Determine the [X, Y] coordinate at the center of the cell enclosing the given text.  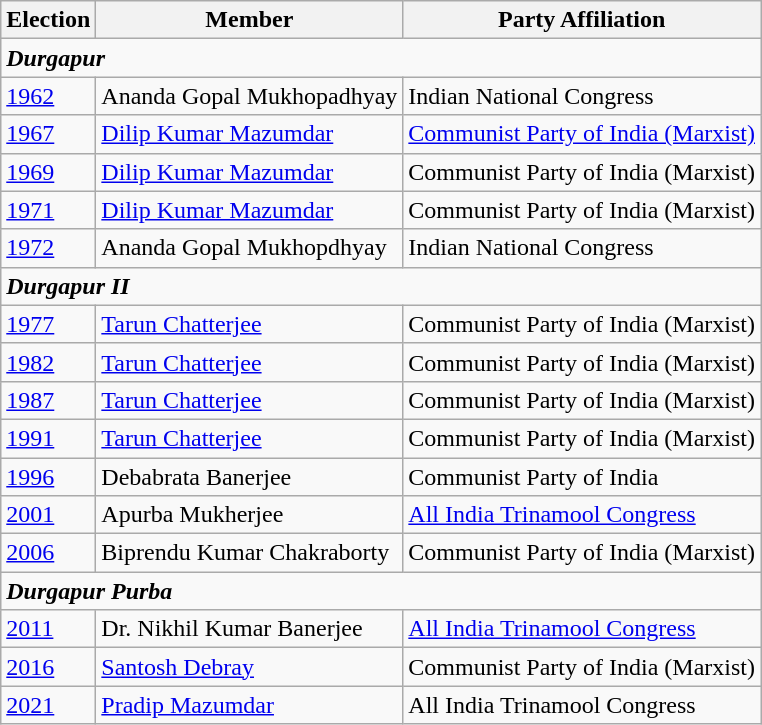
Party Affiliation [582, 20]
Dr. Nikhil Kumar Banerjee [250, 629]
1982 [48, 362]
Ananda Gopal Mukhopadhyay [250, 96]
2011 [48, 629]
Biprendu Kumar Chakraborty [250, 553]
Durgapur II [381, 286]
Ananda Gopal Mukhopdhyay [250, 248]
Communist Party of India [582, 477]
1996 [48, 477]
1977 [48, 324]
Durgapur [381, 58]
1971 [48, 210]
2021 [48, 705]
1972 [48, 248]
2001 [48, 515]
1969 [48, 172]
Election [48, 20]
1967 [48, 134]
Santosh Debray [250, 667]
Debabrata Banerjee [250, 477]
Durgapur Purba [381, 591]
2006 [48, 553]
1991 [48, 438]
2016 [48, 667]
1962 [48, 96]
Pradip Mazumdar [250, 705]
Apurba Mukherjee [250, 515]
Member [250, 20]
1987 [48, 400]
